Scan for the cell matching the given text and deliver its [X, Y] coordinate at center. 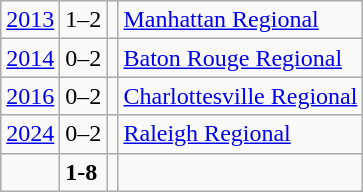
2013 [30, 20]
2014 [30, 58]
Raleigh Regional [240, 134]
1-8 [84, 172]
Manhattan Regional [240, 20]
Charlottesville Regional [240, 96]
2024 [30, 134]
1–2 [84, 20]
2016 [30, 96]
Baton Rouge Regional [240, 58]
